From the cell containing the given text, extract its center point as (X, Y) coordinate. 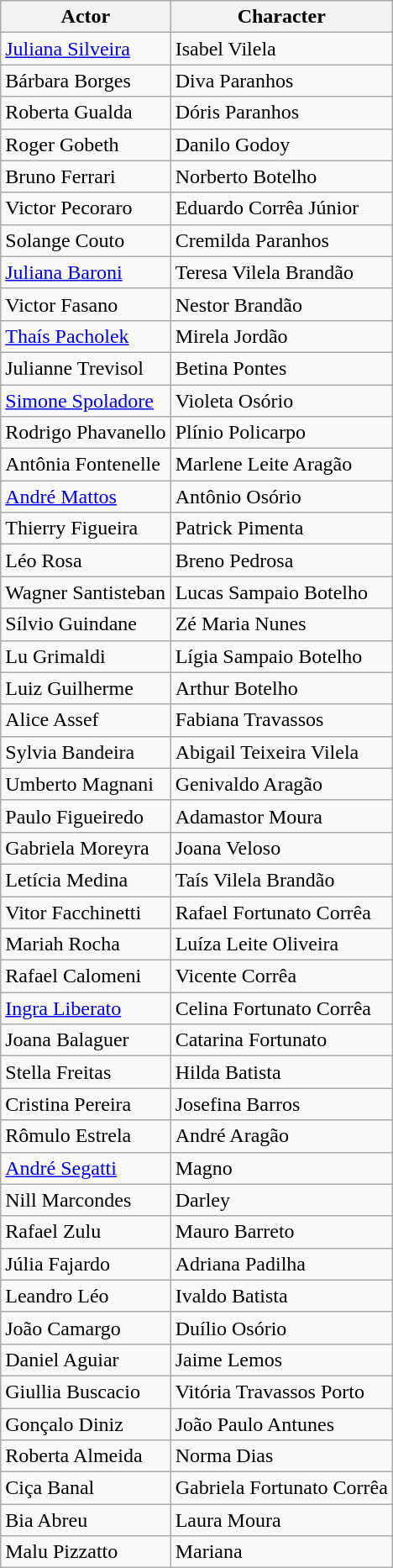
Zé Maria Nunes (281, 624)
Juliana Silveira (86, 49)
Wagner Santisteban (86, 592)
Dóris Paranhos (281, 113)
João Camargo (86, 1328)
Character (281, 17)
Roger Gobeth (86, 145)
Ciça Banal (86, 1488)
Sylvia Bandeira (86, 752)
Stella Freitas (86, 1072)
Danilo Godoy (281, 145)
Josefina Barros (281, 1104)
André Mattos (86, 497)
Taís Vilela Brandão (281, 880)
Fabiana Travassos (281, 720)
Norberto Botelho (281, 176)
Joana Veloso (281, 848)
Joana Balaguer (86, 1040)
Abigail Teixeira Vilela (281, 752)
Thierry Figueira (86, 529)
Letícia Medina (86, 880)
Darley (281, 1200)
Umberto Magnani (86, 784)
Bruno Ferrari (86, 176)
Cristina Pereira (86, 1104)
Rafael Zulu (86, 1232)
Lucas Sampaio Botelho (281, 592)
Celina Fortunato Corrêa (281, 1008)
Rafael Fortunato Corrêa (281, 912)
Actor (86, 17)
Malu Pizzatto (86, 1552)
Ingra Liberato (86, 1008)
Arthur Botelho (281, 688)
Hilda Batista (281, 1072)
Juliana Baroni (86, 272)
Lígia Sampaio Botelho (281, 656)
Violeta Osório (281, 401)
Cremilda Paranhos (281, 240)
Thaís Pacholek (86, 336)
Victor Fasano (86, 304)
Genivaldo Aragão (281, 784)
João Paulo Antunes (281, 1424)
Antônia Fontenelle (86, 465)
Rafael Calomeni (86, 976)
Plínio Policarpo (281, 433)
Mirela Jordão (281, 336)
Lu Grimaldi (86, 656)
Bia Abreu (86, 1520)
Teresa Vilela Brandão (281, 272)
Leandro Léo (86, 1296)
Eduardo Corrêa Júnior (281, 208)
Betina Pontes (281, 368)
Vitor Facchinetti (86, 912)
Luíza Leite Oliveira (281, 944)
Mauro Barreto (281, 1232)
Mariah Rocha (86, 944)
Norma Dias (281, 1456)
Gabriela Fortunato Corrêa (281, 1488)
Léo Rosa (86, 560)
Patrick Pimenta (281, 529)
Nestor Brandão (281, 304)
Marlene Leite Aragão (281, 465)
Vicente Corrêa (281, 976)
André Aragão (281, 1136)
Victor Pecoraro (86, 208)
Alice Assef (86, 720)
Diva Paranhos (281, 81)
Nill Marcondes (86, 1200)
Bárbara Borges (86, 81)
Ivaldo Batista (281, 1296)
Magno (281, 1168)
Antônio Osório (281, 497)
Roberta Gualda (86, 113)
Jaime Lemos (281, 1360)
Isabel Vilela (281, 49)
Luiz Guilherme (86, 688)
Laura Moura (281, 1520)
Roberta Almeida (86, 1456)
Julianne Trevisol (86, 368)
Solange Couto (86, 240)
Gonçalo Diniz (86, 1424)
Paulo Figueiredo (86, 816)
Sílvio Guindane (86, 624)
Gabriela Moreyra (86, 848)
Mariana (281, 1552)
Duílio Osório (281, 1328)
Daniel Aguiar (86, 1360)
Rodrigo Phavanello (86, 433)
Adriana Padilha (281, 1264)
Simone Spoladore (86, 401)
Catarina Fortunato (281, 1040)
Vitória Travassos Porto (281, 1392)
Adamastor Moura (281, 816)
Rômulo Estrela (86, 1136)
Júlia Fajardo (86, 1264)
Giullia Buscacio (86, 1392)
André Segatti (86, 1168)
Breno Pedrosa (281, 560)
